Locate the cell with the specified text and output its (X, Y) center coordinate. 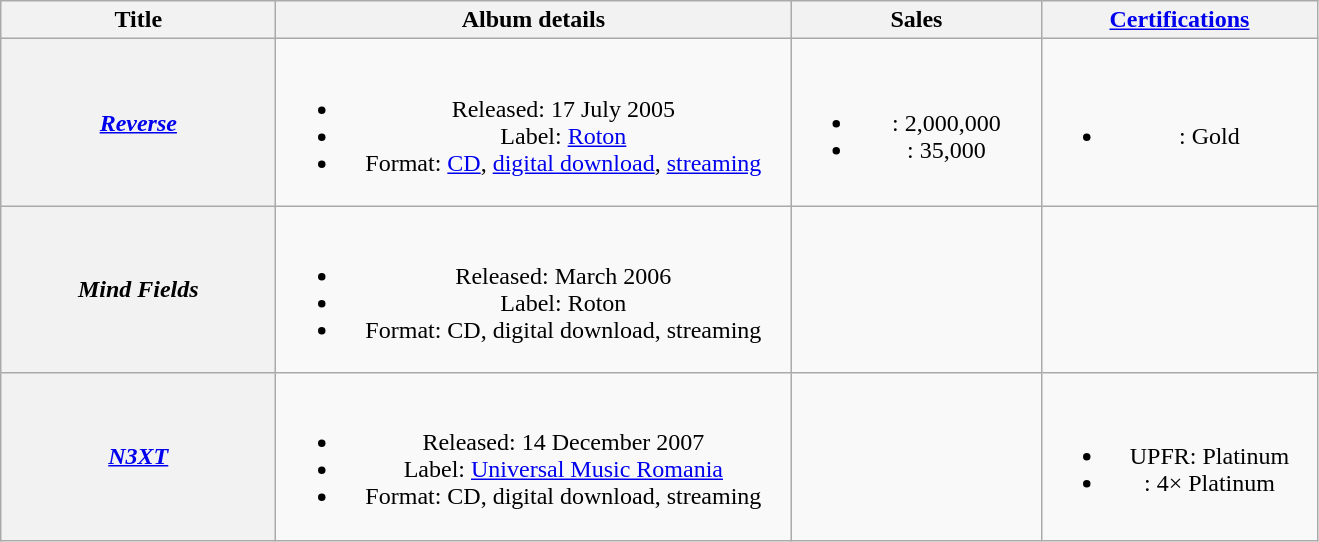
Sales (916, 20)
Released: March 2006Label: RotonFormat: CD, digital download, streaming (534, 290)
Certifications (1180, 20)
Mind Fields (138, 290)
Released: 14 December 2007Label: Universal Music RomaniaFormat: CD, digital download, streaming (534, 456)
: 2,000,000: 35,000 (916, 122)
Released: 17 July 2005Label: RotonFormat: CD, digital download, streaming (534, 122)
Reverse (138, 122)
UPFR: Platinum: 4× Platinum (1180, 456)
: Gold (1180, 122)
Title (138, 20)
N3XT (138, 456)
Album details (534, 20)
